Identify which cell holds the provided text, then report its [X, Y] central coordinate. 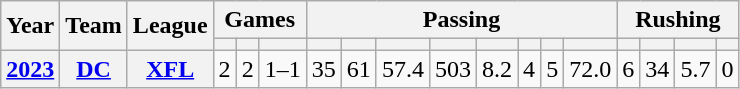
1–1 [282, 69]
Passing [461, 20]
5 [552, 69]
XFL [170, 69]
8.2 [498, 69]
Team [94, 26]
2023 [30, 69]
61 [358, 69]
5.7 [696, 69]
0 [728, 69]
Rushing [678, 20]
Games [260, 20]
Year [30, 26]
35 [324, 69]
503 [452, 69]
League [170, 26]
4 [530, 69]
72.0 [590, 69]
57.4 [402, 69]
34 [658, 69]
DC [94, 69]
6 [628, 69]
